Detect which cell encompasses the target text, then output its (x, y) center coordinate. 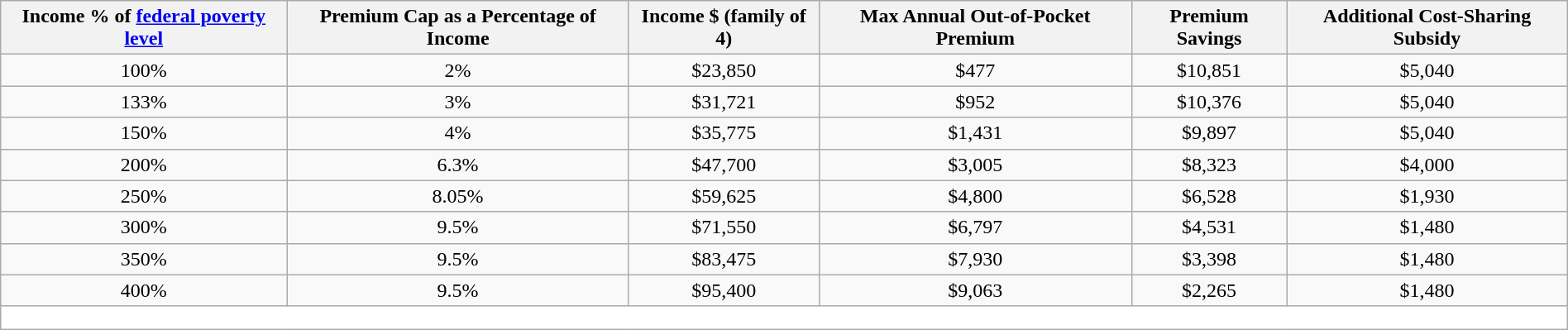
$4,531 (1209, 227)
$31,721 (724, 102)
Max Annual Out-of-Pocket Premium (975, 28)
$1,431 (975, 133)
$35,775 (724, 133)
8.05% (458, 196)
100% (144, 70)
4% (458, 133)
$23,850 (724, 70)
$95,400 (724, 290)
$6,528 (1209, 196)
$71,550 (724, 227)
Premium Cap as a Percentage of Income (458, 28)
3% (458, 102)
$10,851 (1209, 70)
400% (144, 290)
$477 (975, 70)
$8,323 (1209, 165)
Income % of federal poverty level (144, 28)
2% (458, 70)
Premium Savings (1209, 28)
350% (144, 259)
$1,930 (1427, 196)
$47,700 (724, 165)
$9,897 (1209, 133)
$952 (975, 102)
$10,376 (1209, 102)
$6,797 (975, 227)
$9,063 (975, 290)
$3,005 (975, 165)
300% (144, 227)
Additional Cost-Sharing Subsidy (1427, 28)
$83,475 (724, 259)
$3,398 (1209, 259)
$2,265 (1209, 290)
200% (144, 165)
$4,800 (975, 196)
250% (144, 196)
6.3% (458, 165)
$59,625 (724, 196)
$7,930 (975, 259)
Income $ (family of 4) (724, 28)
133% (144, 102)
150% (144, 133)
$4,000 (1427, 165)
